Return [x, y] of the center of cell containing provided text 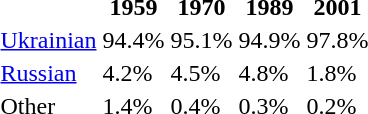
94.9% [270, 40]
4.5% [202, 73]
4.8% [270, 73]
95.1% [202, 40]
94.4% [134, 40]
4.2% [134, 73]
